Determine the (x, y) coordinate at the center of the cell enclosing the given text.  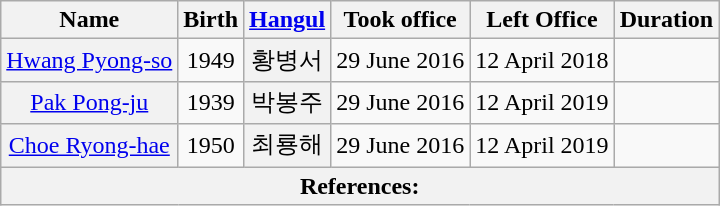
References: (360, 185)
황병서 (288, 60)
Choe Ryong-hae (90, 146)
Hangul (288, 20)
최룡해 (288, 146)
Hwang Pyong-so (90, 60)
Pak Pong-ju (90, 102)
Name (90, 20)
1950 (211, 146)
Left Office (542, 20)
Took office (400, 20)
박봉주 (288, 102)
1949 (211, 60)
12 April 2018 (542, 60)
Duration (666, 20)
1939 (211, 102)
Birth (211, 20)
